Provide the (X, Y) coordinate of the cell's center where the given text is located.  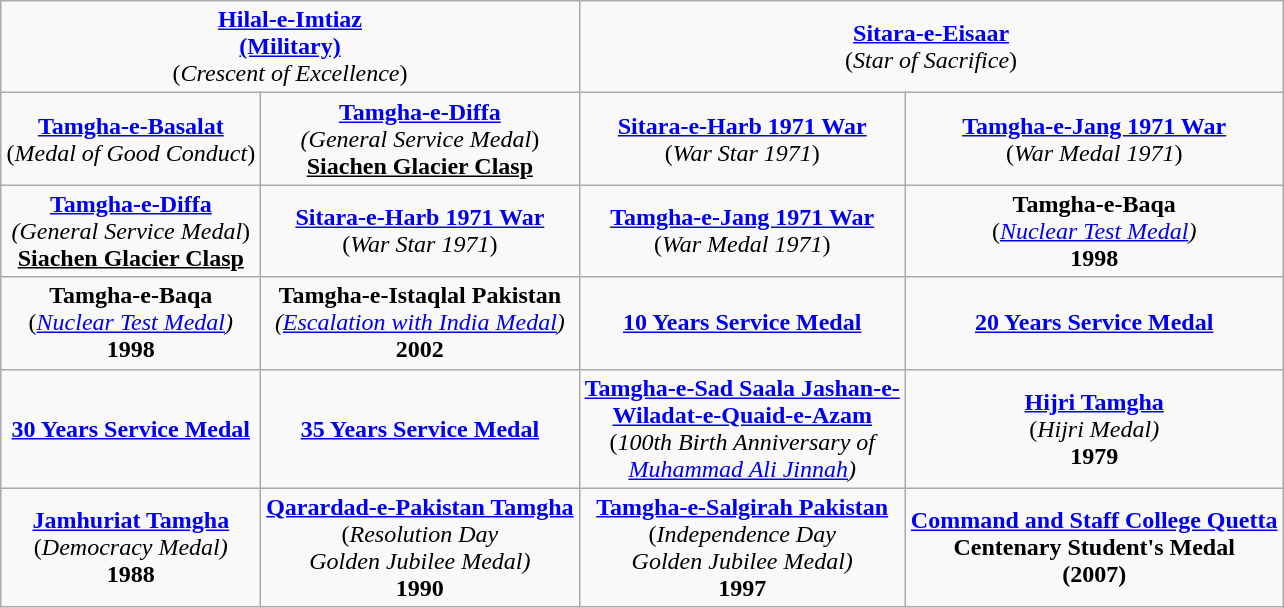
Hijri Tamgha(Hijri Medal)1979 (1094, 428)
Tamgha-e-Istaqlal Pakistan(Escalation with India Medal)2002 (420, 323)
Hilal-e-Imtiaz(Military)(Crescent of Excellence) (290, 47)
35 Years Service Medal (420, 428)
Sitara-e-Eisaar(Star of Sacrifice) (931, 47)
Tamgha-e-Basalat(Medal of Good Conduct) (131, 139)
20 Years Service Medal (1094, 323)
Command and Staff College QuettaCentenary Student's Medal(2007) (1094, 548)
Jamhuriat Tamgha(Democracy Medal)1988 (131, 548)
Tamgha-e-Sad Saala Jashan-e-Wiladat-e-Quaid-e-Azam(100th Birth Anniversary ofMuhammad Ali Jinnah) (742, 428)
Tamgha-e-Salgirah Pakistan(Independence DayGolden Jubilee Medal)1997 (742, 548)
10 Years Service Medal (742, 323)
30 Years Service Medal (131, 428)
Qarardad-e-Pakistan Tamgha(Resolution DayGolden Jubilee Medal)1990 (420, 548)
